Capture the cell that displays the provided text and extract its (X, Y) central coordinate. 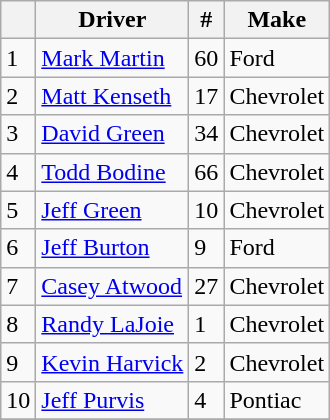
Casey Atwood (112, 286)
David Green (112, 134)
7 (18, 286)
66 (206, 172)
3 (18, 134)
Kevin Harvick (112, 362)
17 (206, 96)
Jeff Green (112, 210)
60 (206, 58)
6 (18, 248)
Jeff Purvis (112, 400)
Todd Bodine (112, 172)
Driver (112, 20)
27 (206, 286)
Jeff Burton (112, 248)
Randy LaJoie (112, 324)
34 (206, 134)
Mark Martin (112, 58)
Pontiac (277, 400)
5 (18, 210)
8 (18, 324)
Matt Kenseth (112, 96)
Make (277, 20)
# (206, 20)
